Search for the cell housing the specified text and yield its [x, y] center coordinate. 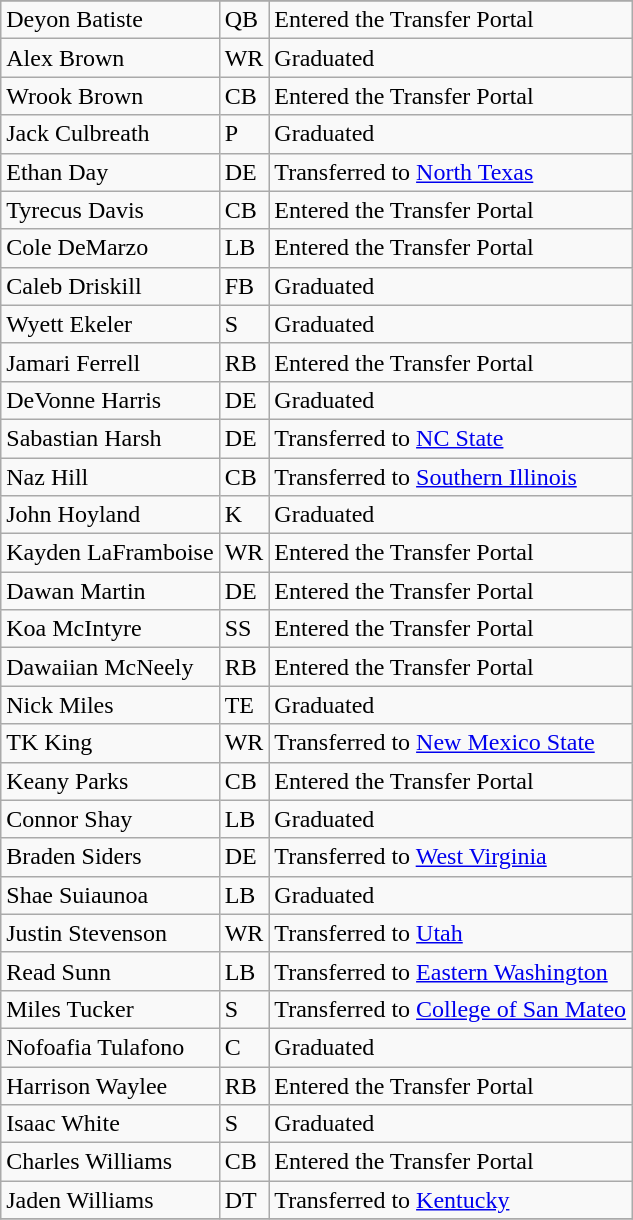
Naz Hill [110, 477]
Deyon Batiste [110, 20]
Transferred to Southern Illinois [450, 477]
Wrook Brown [110, 96]
K [244, 515]
Wyett Ekeler [110, 324]
DeVonne Harris [110, 400]
Charles Williams [110, 1162]
TK King [110, 743]
Koa McIntyre [110, 629]
Read Sunn [110, 971]
Transferred to North Texas [450, 172]
Nofoafia Tulafono [110, 1047]
Isaac White [110, 1124]
Transferred to NC State [450, 438]
John Hoyland [110, 515]
C [244, 1047]
Alex Brown [110, 58]
Jamari Ferrell [110, 362]
Braden Siders [110, 857]
Nick Miles [110, 705]
Transferred to New Mexico State [450, 743]
Dawan Martin [110, 591]
Shae Suiaunoa [110, 895]
Transferred to Eastern Washington [450, 971]
Connor Shay [110, 819]
Ethan Day [110, 172]
QB [244, 20]
Tyrecus Davis [110, 210]
Caleb Driskill [110, 286]
Transferred to Kentucky [450, 1200]
FB [244, 286]
Justin Stevenson [110, 933]
SS [244, 629]
Jaden Williams [110, 1200]
Harrison Waylee [110, 1085]
Keany Parks [110, 781]
Sabastian Harsh [110, 438]
TE [244, 705]
Transferred to Utah [450, 933]
Transferred to College of San Mateo [450, 1009]
DT [244, 1200]
Jack Culbreath [110, 134]
Transferred to West Virginia [450, 857]
Dawaiian McNeely [110, 667]
Miles Tucker [110, 1009]
Kayden LaFramboise [110, 553]
Cole DeMarzo [110, 248]
P [244, 134]
